Detect which cell encompasses the target text, then output its [x, y] center coordinate. 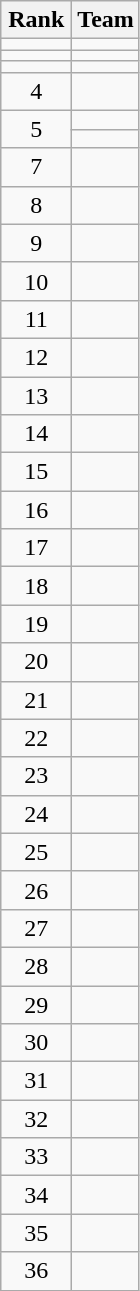
36 [36, 1271]
7 [36, 167]
8 [36, 205]
12 [36, 357]
25 [36, 852]
13 [36, 395]
22 [36, 738]
Rank [36, 20]
5 [36, 129]
10 [36, 281]
28 [36, 966]
19 [36, 624]
31 [36, 1081]
9 [36, 243]
34 [36, 1195]
Team [106, 20]
27 [36, 928]
33 [36, 1157]
32 [36, 1119]
23 [36, 776]
15 [36, 472]
35 [36, 1233]
4 [36, 91]
26 [36, 890]
20 [36, 662]
16 [36, 510]
17 [36, 548]
18 [36, 586]
11 [36, 319]
29 [36, 1005]
14 [36, 434]
21 [36, 700]
24 [36, 814]
30 [36, 1043]
